Pinpoint the cell where the given text exists, returning its (X, Y) midpoint coordinate. 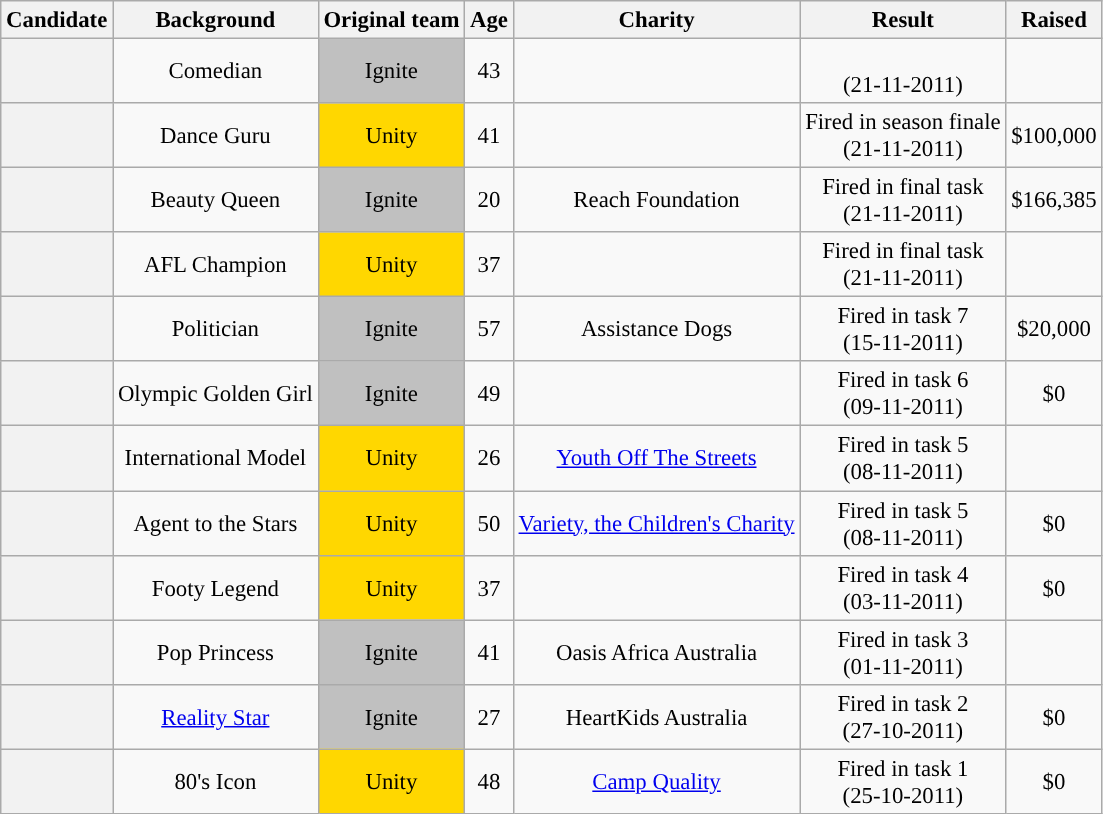
Fired in task 4(03-11-2011) (903, 588)
$100,000 (1054, 136)
Original team (392, 20)
Youth Off The Streets (656, 458)
$166,385 (1054, 200)
Footy Legend (216, 588)
Assistance Dogs (656, 330)
Reality Star (216, 716)
Olympic Golden Girl (216, 394)
Candidate (57, 20)
Fired in task 3(01-11-2011) (903, 652)
Age (490, 20)
27 (490, 716)
Beauty Queen (216, 200)
Variety, the Children's Charity (656, 524)
20 (490, 200)
Result (903, 20)
Camp Quality (656, 782)
57 (490, 330)
Oasis Africa Australia (656, 652)
AFL Champion (216, 264)
43 (490, 72)
Pop Princess (216, 652)
80's Icon (216, 782)
International Model (216, 458)
Fired in task 6(09-11-2011) (903, 394)
26 (490, 458)
Raised (1054, 20)
Reach Foundation (656, 200)
$20,000 (1054, 330)
Charity (656, 20)
Fired in task 1(25-10-2011) (903, 782)
(21-11-2011) (903, 72)
Fired in task 2(27-10-2011) (903, 716)
Fired in season finale(21-11-2011) (903, 136)
Dance Guru (216, 136)
Agent to the Stars (216, 524)
HeartKids Australia (656, 716)
49 (490, 394)
48 (490, 782)
50 (490, 524)
Comedian (216, 72)
Background (216, 20)
Politician (216, 330)
Fired in task 7(15-11-2011) (903, 330)
